Detect which cell encompasses the target text, then output its [X, Y] center coordinate. 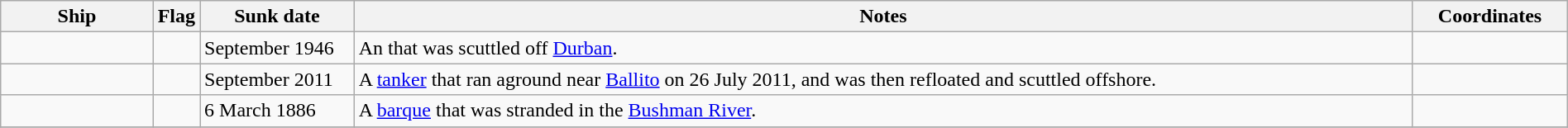
September 2011 [278, 79]
Ship [77, 17]
Coordinates [1490, 17]
6 March 1886 [278, 111]
Sunk date [278, 17]
An that was scuttled off Durban. [883, 48]
A barque that was stranded in the Bushman River. [883, 111]
Flag [176, 17]
A tanker that ran aground near Ballito on 26 July 2011, and was then refloated and scuttled offshore. [883, 79]
September 1946 [278, 48]
Notes [883, 17]
